Provide the [x, y] coordinate of the cell's center where the given text is located.  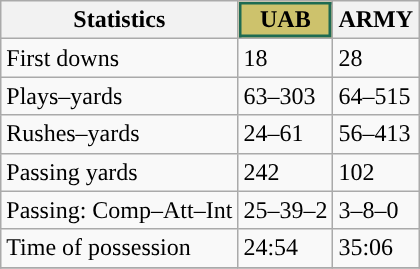
56–413 [376, 134]
25–39–2 [286, 210]
242 [286, 172]
Time of possession [120, 248]
102 [376, 172]
24:54 [286, 248]
Passing: Comp–Att–Int [120, 210]
First downs [120, 58]
35:06 [376, 248]
Passing yards [120, 172]
18 [286, 58]
Statistics [120, 20]
28 [376, 58]
3–8–0 [376, 210]
64–515 [376, 96]
Rushes–yards [120, 134]
Plays–yards [120, 96]
24–61 [286, 134]
ARMY [376, 20]
63–303 [286, 96]
UAB [286, 20]
